Return (x, y) of the center of cell containing provided text 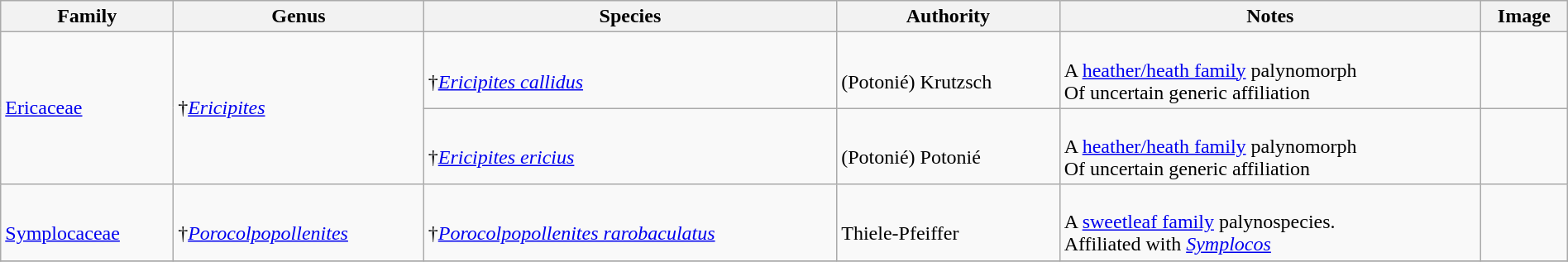
†Porocolpopollenites (299, 222)
Family (88, 17)
Authority (948, 17)
(Potonié) Krutzsch (948, 70)
A sweetleaf family palynospecies.Affiliated with Symplocos (1270, 222)
Thiele-Pfeiffer (948, 222)
Species (630, 17)
†Ericipites callidus (630, 70)
Genus (299, 17)
†Ericipites (299, 108)
(Potonié) Potonié (948, 146)
Ericaceae (88, 108)
†Porocolpopollenites rarobaculatus (630, 222)
Symplocaceae (88, 222)
†Ericipites ericius (630, 146)
Notes (1270, 17)
Image (1523, 17)
